Return (X, Y) of the center of cell containing provided text 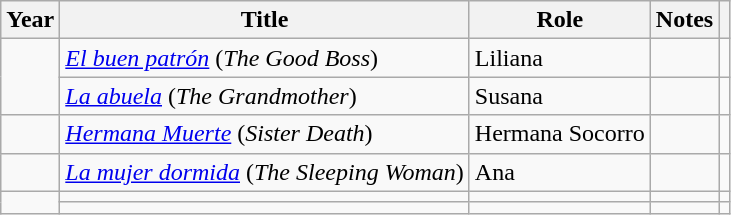
Title (265, 20)
Hermana Socorro (560, 134)
Liliana (560, 58)
Ana (560, 172)
Hermana Muerte (Sister Death) (265, 134)
La mujer dormida (The Sleeping Woman) (265, 172)
Role (560, 20)
Year (30, 20)
Susana (560, 96)
La abuela (The Grandmother) (265, 96)
Notes (684, 20)
El buen patrón (The Good Boss) (265, 58)
